Output the [X, Y] coordinate of the center of the cell containing the given text.  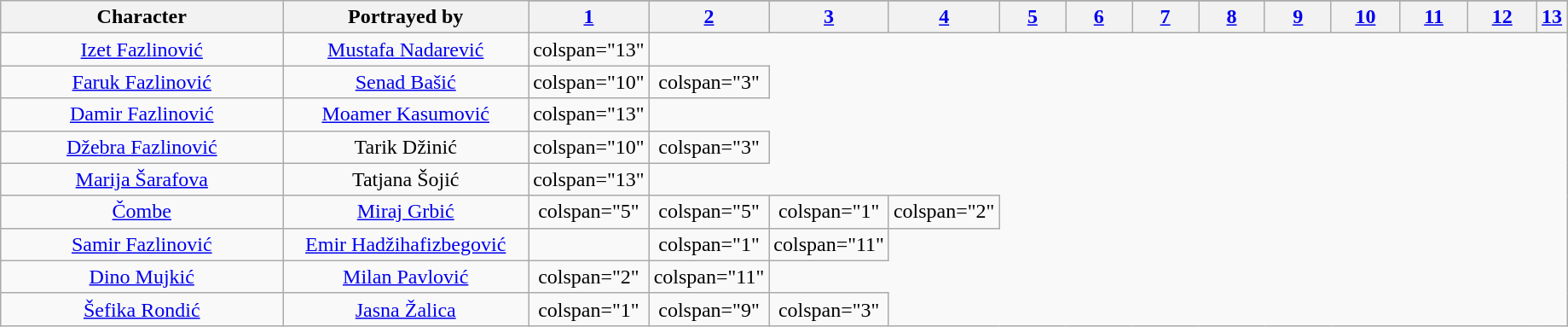
1 [589, 17]
Jasna Žalica [406, 309]
11 [1434, 17]
Šefika Rondić [142, 309]
Damir Fazlinović [142, 114]
5 [1033, 17]
Miraj Grbić [406, 212]
colspan="9" [709, 309]
Senad Bašić [406, 82]
Džebra Fazlinović [142, 147]
Izet Fazlinović [142, 50]
Portrayed by [406, 17]
3 [829, 17]
Character [142, 17]
Emir Hadžihafizbegović [406, 244]
Dino Mujkić [142, 277]
13 [1552, 17]
7 [1166, 17]
12 [1502, 17]
Tarik Džinić [406, 147]
Marija Šarafova [142, 179]
9 [1298, 17]
Moamer Kasumović [406, 114]
4 [944, 17]
Milan Pavlović [406, 277]
Faruk Fazlinović [142, 82]
Mustafa Nadarević [406, 50]
10 [1365, 17]
Čombe [142, 212]
2 [709, 17]
Samir Fazlinović [142, 244]
Tatjana Šojić [406, 179]
6 [1099, 17]
8 [1232, 17]
